Identify which cell holds the provided text, then report its (X, Y) central coordinate. 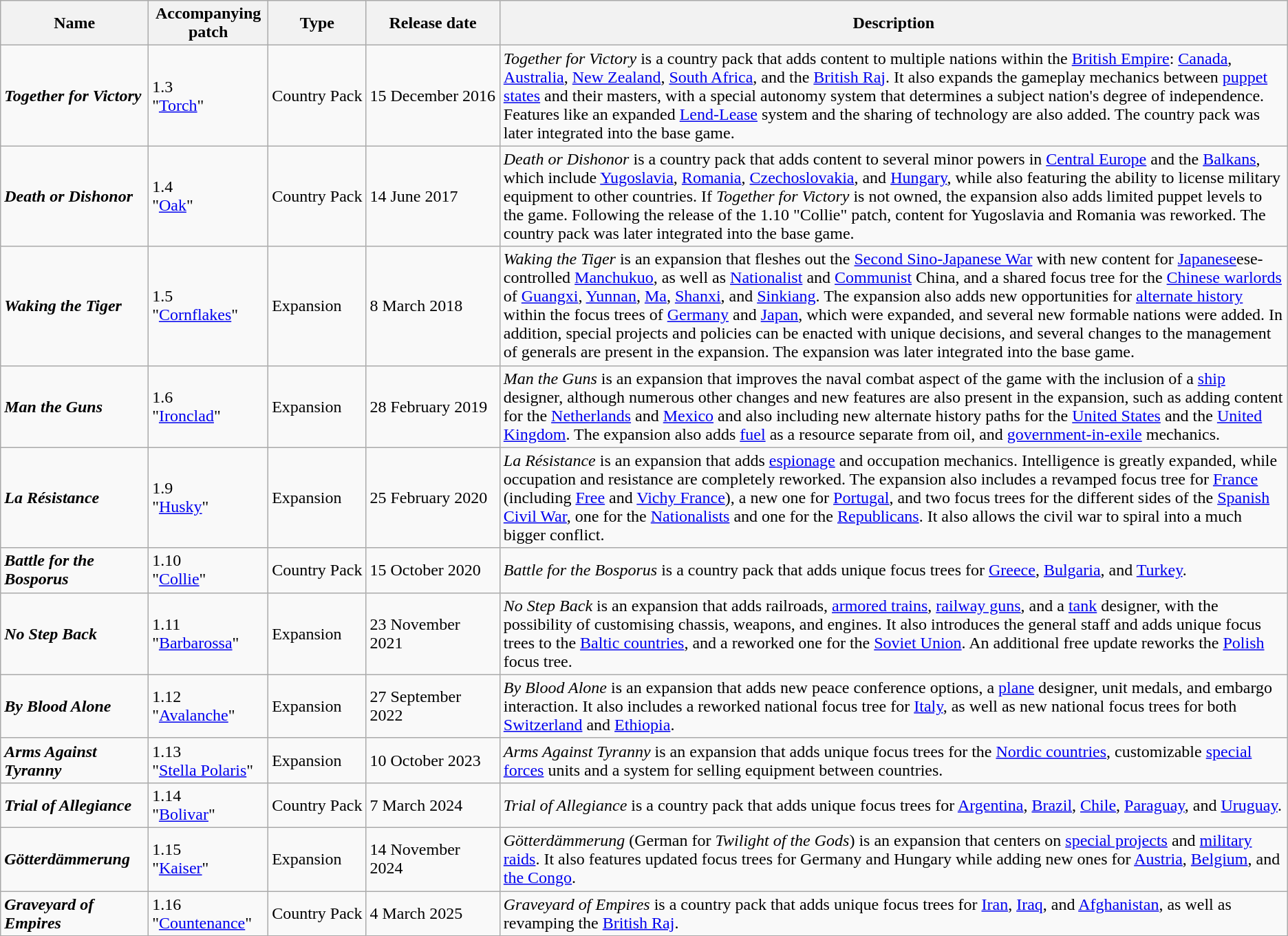
Together for Victory (74, 96)
1.16"Countenance" (208, 913)
8 March 2018 (433, 306)
1.13"Stella Polaris" (208, 760)
1.5"Cornflakes" (208, 306)
1.9"Husky" (208, 498)
By Blood Alone (74, 706)
Trial of Allegiance is a country pack that adds unique focus trees for Argentina, Brazil, Chile, Paraguay, and Uruguay. (893, 805)
4 March 2025 (433, 913)
28 February 2019 (433, 406)
Arms Against Tyranny (74, 760)
Battle for the Bosporus (74, 570)
Accompanying patch (208, 23)
1.4"Oak" (208, 196)
1.10"Collie" (208, 570)
7 March 2024 (433, 805)
1.11"Barbarossa" (208, 633)
27 September 2022 (433, 706)
1.15"Kaiser" (208, 859)
Graveyard of Empires is a country pack that adds unique focus trees for Iran, Iraq, and Afghanistan, as well as revamping the British Raj. (893, 913)
Name (74, 23)
Death or Dishonor (74, 196)
1.12"Avalanche" (208, 706)
1.3"Torch" (208, 96)
Waking the Tiger (74, 306)
Trial of Allegiance (74, 805)
Description (893, 23)
Release date (433, 23)
Battle for the Bosporus is a country pack that adds unique focus trees for Greece, Bulgaria, and Turkey. (893, 570)
14 June 2017 (433, 196)
14 November 2024 (433, 859)
Götterdämmerung (74, 859)
Type (317, 23)
1.14"Bolivar" (208, 805)
La Résistance (74, 498)
Man the Guns (74, 406)
25 February 2020 (433, 498)
Graveyard of Empires (74, 913)
1.6"Ironclad" (208, 406)
15 December 2016 (433, 96)
10 October 2023 (433, 760)
No Step Back (74, 633)
23 November 2021 (433, 633)
15 October 2020 (433, 570)
